Extract the (x, y) coordinate from the center of the cell holding the provided text.  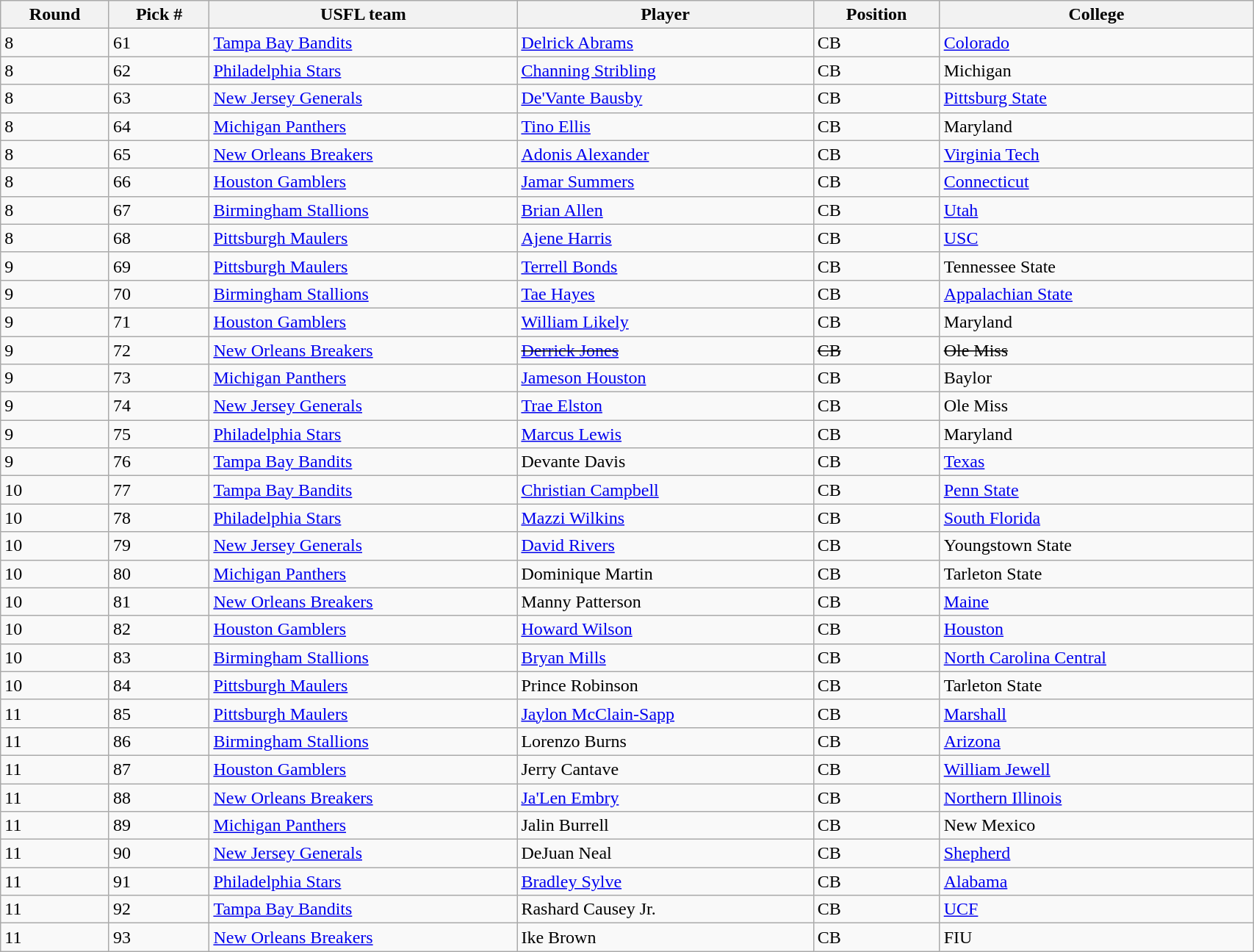
Channing Stribling (666, 71)
67 (159, 210)
Utah (1096, 210)
89 (159, 826)
Delrick Abrams (666, 43)
Jamar Summers (666, 182)
91 (159, 881)
College (1096, 15)
Adonis Alexander (666, 154)
81 (159, 602)
North Carolina Central (1096, 657)
Position (876, 15)
78 (159, 518)
De'Vante Bausby (666, 98)
Trae Elston (666, 406)
70 (159, 294)
Ja'Len Embry (666, 797)
Derrick Jones (666, 350)
69 (159, 266)
86 (159, 741)
Mazzi Wilkins (666, 518)
Northern Illinois (1096, 797)
83 (159, 657)
Jalin Burrell (666, 826)
Player (666, 15)
Michigan (1096, 71)
Penn State (1096, 490)
65 (159, 154)
Texas (1096, 462)
Dominique Martin (666, 574)
62 (159, 71)
Ajene Harris (666, 238)
79 (159, 546)
Lorenzo Burns (666, 741)
Alabama (1096, 881)
Youngstown State (1096, 546)
75 (159, 434)
74 (159, 406)
Round (55, 15)
Connecticut (1096, 182)
64 (159, 126)
FIU (1096, 937)
Bradley Sylve (666, 881)
61 (159, 43)
Howard Wilson (666, 630)
Baylor (1096, 378)
Jaylon McClain-Sapp (666, 713)
Tennessee State (1096, 266)
William Likely (666, 322)
Colorado (1096, 43)
Maine (1096, 602)
New Mexico (1096, 826)
85 (159, 713)
David Rivers (666, 546)
Manny Patterson (666, 602)
Appalachian State (1096, 294)
63 (159, 98)
Virginia Tech (1096, 154)
90 (159, 854)
92 (159, 909)
71 (159, 322)
Jerry Cantave (666, 769)
80 (159, 574)
Arizona (1096, 741)
Jameson Houston (666, 378)
Christian Campbell (666, 490)
87 (159, 769)
Brian Allen (666, 210)
76 (159, 462)
UCF (1096, 909)
William Jewell (1096, 769)
Ike Brown (666, 937)
Rashard Causey Jr. (666, 909)
84 (159, 685)
Devante Davis (666, 462)
Bryan Mills (666, 657)
USC (1096, 238)
Marcus Lewis (666, 434)
Terrell Bonds (666, 266)
DeJuan Neal (666, 854)
93 (159, 937)
USFL team (363, 15)
66 (159, 182)
82 (159, 630)
73 (159, 378)
68 (159, 238)
Houston (1096, 630)
Pick # (159, 15)
South Florida (1096, 518)
Pittsburg State (1096, 98)
72 (159, 350)
Marshall (1096, 713)
Prince Robinson (666, 685)
Tae Hayes (666, 294)
Shepherd (1096, 854)
77 (159, 490)
88 (159, 797)
Tino Ellis (666, 126)
